Identify which cell holds the provided text, then report its (X, Y) central coordinate. 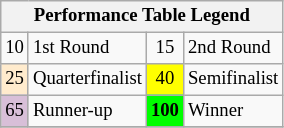
15 (164, 48)
100 (164, 112)
Quarterfinalist (87, 80)
25 (15, 80)
1st Round (87, 48)
Winner (232, 112)
2nd Round (232, 48)
10 (15, 48)
Performance Table Legend (142, 16)
40 (164, 80)
Runner-up (87, 112)
65 (15, 112)
Semifinalist (232, 80)
